Return the (x, y) coordinate for the center point of the cell that contains the specified text.  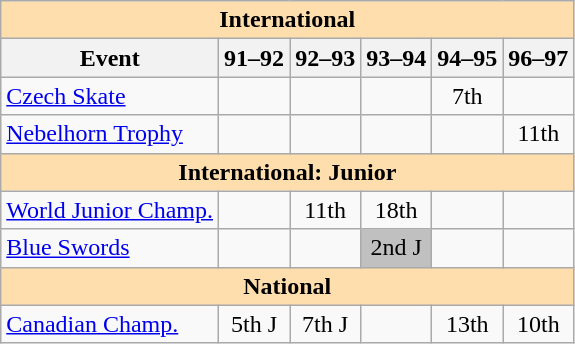
96–97 (538, 58)
Event (110, 58)
92–93 (326, 58)
94–95 (468, 58)
Blue Swords (110, 248)
18th (396, 210)
Canadian Champ. (110, 324)
World Junior Champ. (110, 210)
93–94 (396, 58)
2nd J (396, 248)
13th (468, 324)
10th (538, 324)
Czech Skate (110, 96)
International (288, 20)
7th (468, 96)
National (288, 286)
91–92 (254, 58)
7th J (326, 324)
5th J (254, 324)
Nebelhorn Trophy (110, 134)
International: Junior (288, 172)
